Return (X, Y) of the center of cell containing provided text 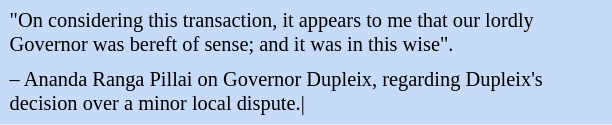
– Ananda Ranga Pillai on Governor Dupleix, regarding Dupleix's decision over a minor local dispute.| (306, 92)
"On considering this transaction, it appears to me that our lordly Governor was bereft of sense; and it was in this wise". (306, 34)
